From the cell containing the given text, extract its center point as [x, y] coordinate. 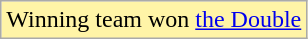
Winning team won the Double [154, 20]
